Scan for the cell matching the given text and deliver its [X, Y] coordinate at center. 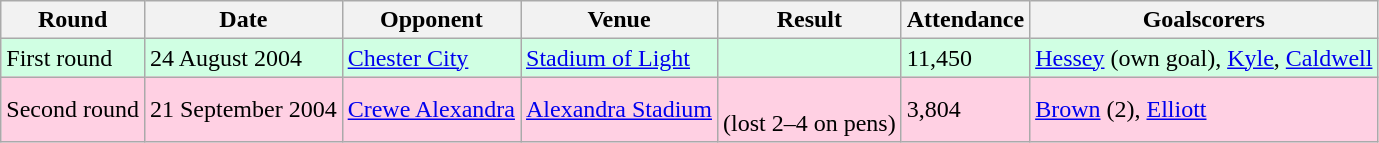
First round [73, 58]
Round [73, 20]
Second round [73, 110]
21 September 2004 [243, 110]
Result [810, 20]
24 August 2004 [243, 58]
11,450 [965, 58]
(lost 2–4 on pens) [810, 110]
Date [243, 20]
Stadium of Light [618, 58]
Opponent [431, 20]
Crewe Alexandra [431, 110]
Venue [618, 20]
Alexandra Stadium [618, 110]
3,804 [965, 110]
Goalscorers [1204, 20]
Hessey (own goal), Kyle, Caldwell [1204, 58]
Chester City [431, 58]
Attendance [965, 20]
Brown (2), Elliott [1204, 110]
